Provide the (x, y) coordinate of the cell's center where the given text is located.  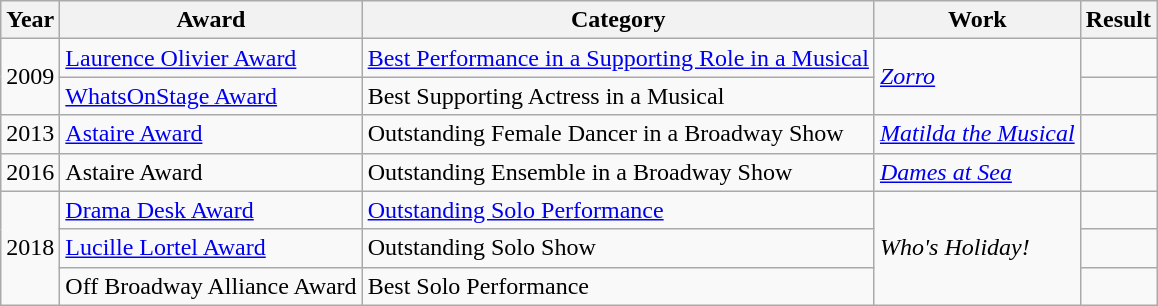
2016 (30, 172)
Work (977, 20)
Category (618, 20)
Drama Desk Award (211, 210)
Outstanding Solo Show (618, 248)
Best Supporting Actress in a Musical (618, 96)
Award (211, 20)
Year (30, 20)
Outstanding Solo Performance (618, 210)
Dames at Sea (977, 172)
Matilda the Musical (977, 134)
Lucille Lortel Award (211, 248)
2013 (30, 134)
Result (1118, 20)
Best Performance in a Supporting Role in a Musical (618, 58)
Off Broadway Alliance Award (211, 286)
Outstanding Female Dancer in a Broadway Show (618, 134)
Zorro (977, 77)
2009 (30, 77)
Laurence Olivier Award (211, 58)
Outstanding Ensemble in a Broadway Show (618, 172)
Best Solo Performance (618, 286)
2018 (30, 248)
WhatsOnStage Award (211, 96)
Who's Holiday! (977, 248)
